Locate the cell with the specified text and output its [X, Y] center coordinate. 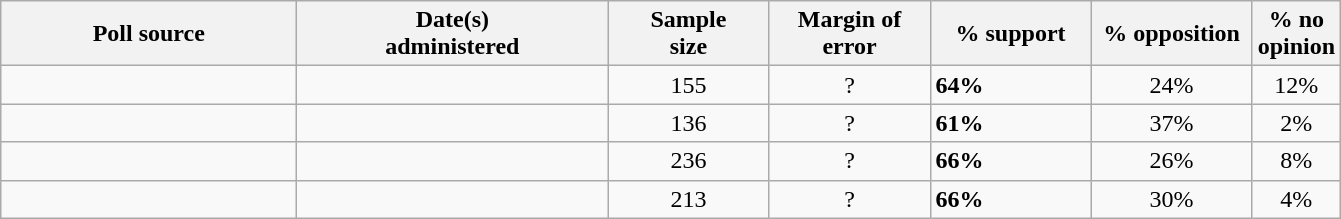
236 [688, 161]
24% [1172, 85]
61% [1010, 123]
37% [1172, 123]
4% [1296, 199]
155 [688, 85]
Date(s)administered [452, 34]
213 [688, 199]
2% [1296, 123]
8% [1296, 161]
% no opinion [1296, 34]
136 [688, 123]
30% [1172, 199]
% opposition [1172, 34]
% support [1010, 34]
Poll source [149, 34]
Samplesize [688, 34]
Margin oferror [850, 34]
26% [1172, 161]
64% [1010, 85]
12% [1296, 85]
